Pinpoint the cell where the given text exists, returning its (X, Y) midpoint coordinate. 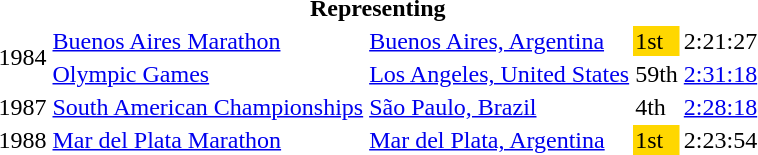
2:23:54 (720, 140)
Mar del Plata, Argentina (500, 140)
São Paulo, Brazil (500, 107)
2:21:27 (720, 41)
2:28:18 (720, 107)
Olympic Games (208, 74)
59th (657, 74)
2:31:18 (720, 74)
South American Championships (208, 107)
Buenos Aires, Argentina (500, 41)
4th (657, 107)
Buenos Aires Marathon (208, 41)
Los Angeles, United States (500, 74)
Mar del Plata Marathon (208, 140)
